Search for the cell housing the specified text and yield its [X, Y] center coordinate. 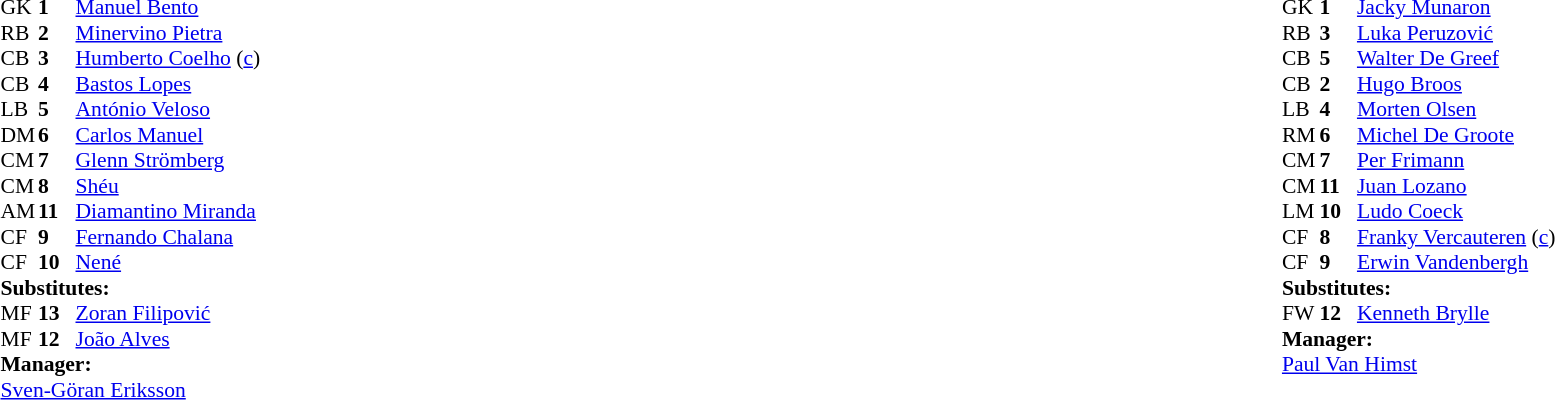
João Alves [168, 339]
DM [19, 135]
Manager: [130, 365]
13 [57, 313]
António Veloso [168, 109]
FW [1301, 313]
Glenn Strömberg [168, 161]
LM [1301, 211]
Substitutes: [130, 288]
Zoran Filipović [168, 313]
Diamantino Miranda [168, 211]
RM [1301, 135]
Fernando Chalana [168, 237]
Minervino Pietra [168, 33]
Humberto Coelho (c) [168, 59]
Shéu [168, 186]
Bastos Lopes [168, 84]
Nené [168, 263]
AM [19, 211]
Carlos Manuel [168, 135]
